Capture the cell that displays the provided text and extract its (x, y) central coordinate. 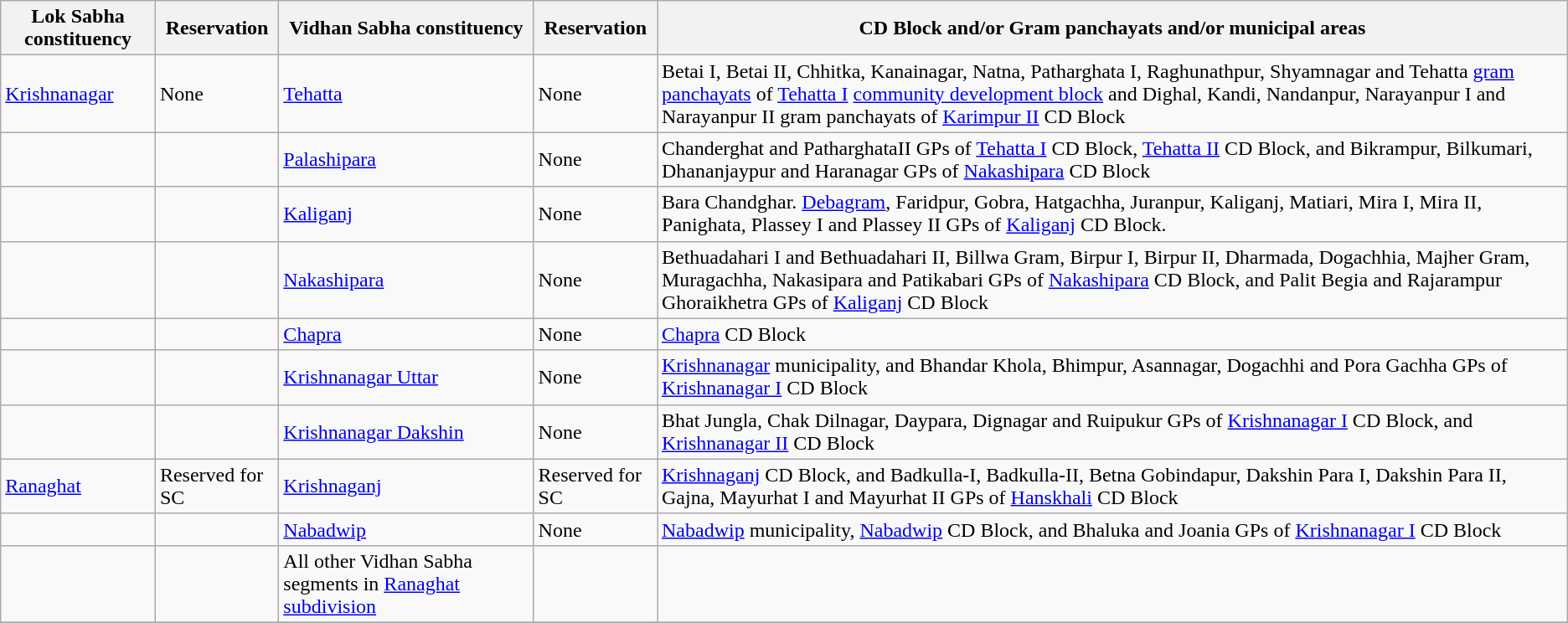
Ranaghat (79, 486)
Nakashipara (406, 280)
Chapra (406, 334)
Palashipara (406, 159)
Krishnanagar municipality, and Bhandar Khola, Bhimpur, Asannagar, Dogachhi and Pora Gachha GPs of Krishnanagar I CD Block (1112, 377)
Nabadwip municipality, Nabadwip CD Block, and Bhaluka and Joania GPs of Krishnanagar I CD Block (1112, 529)
Krishnanagar Dakshin (406, 432)
Kaliganj (406, 214)
Nabadwip (406, 529)
Krishnanagar (79, 94)
Vidhan Sabha constituency (406, 28)
Krishnaganj (406, 486)
Bhat Jungla, Chak Dilnagar, Daypara, Dignagar and Ruipukur GPs of Krishnanagar I CD Block, and Krishnanagar II CD Block (1112, 432)
Lok Sabha constituency (79, 28)
CD Block and/or Gram panchayats and/or municipal areas (1112, 28)
All other Vidhan Sabha segments in Ranaghat subdivision (406, 584)
Tehatta (406, 94)
Chapra CD Block (1112, 334)
Krishnanagar Uttar (406, 377)
